For the text-containing cell, return its midpoint in [X, Y] coordinate format. 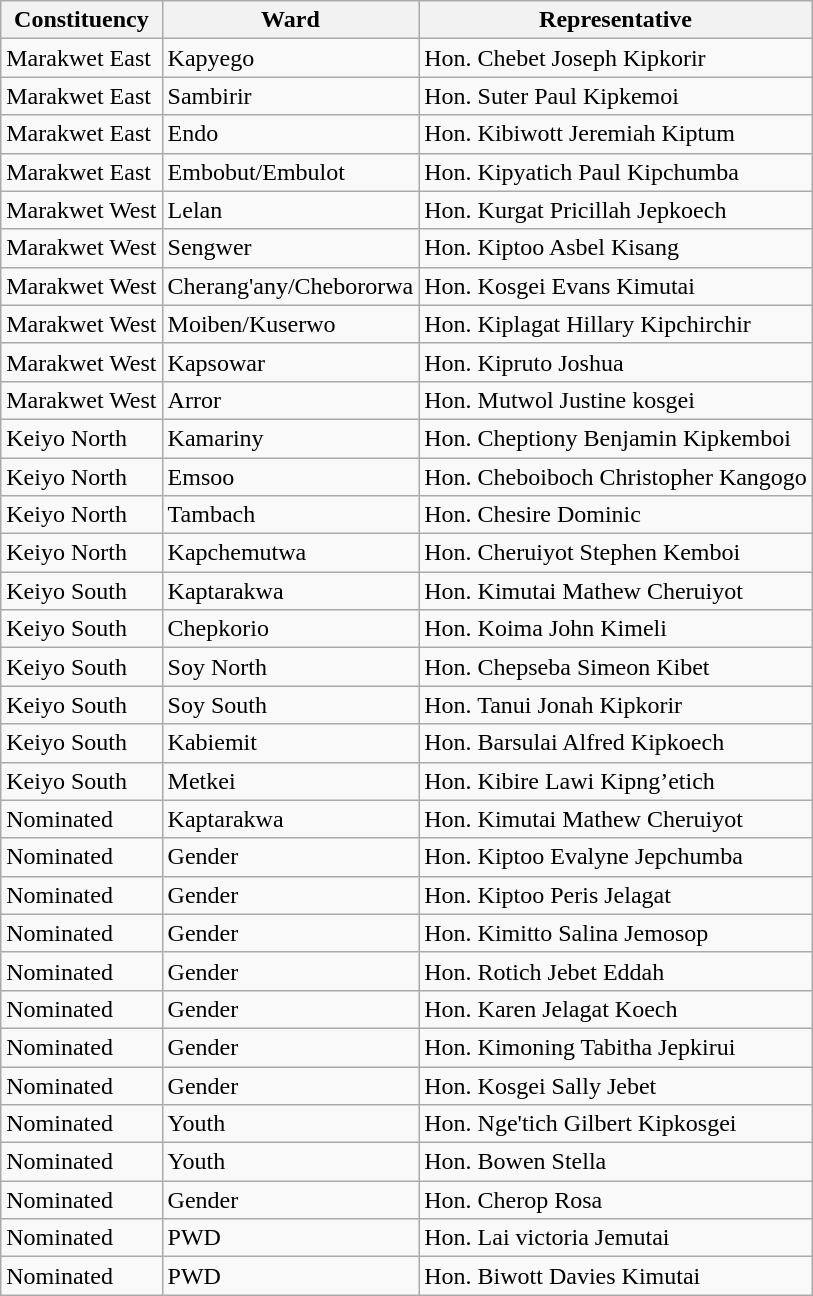
Hon. Kibiwott Jeremiah Kiptum [616, 134]
Kapyego [290, 58]
Soy South [290, 705]
Hon. Kiptoo Peris Jelagat [616, 895]
Hon. Kiptoo Evalyne Jepchumba [616, 857]
Tambach [290, 515]
Kapchemutwa [290, 553]
Sambirir [290, 96]
Hon. Cheboiboch Christopher Kangogo [616, 477]
Hon. Suter Paul Kipkemoi [616, 96]
Kabiemit [290, 743]
Emsoo [290, 477]
Embobut/Embulot [290, 172]
Hon. Kosgei Sally Jebet [616, 1085]
Hon. Kosgei Evans Kimutai [616, 286]
Hon. Kimitto Salina Jemosop [616, 933]
Soy North [290, 667]
Moiben/Kuserwo [290, 324]
Hon. Karen Jelagat Koech [616, 1009]
Hon. Rotich Jebet Eddah [616, 971]
Hon. Cheptiony Benjamin Kipkemboi [616, 438]
Kamariny [290, 438]
Hon. Chesire Dominic [616, 515]
Ward [290, 20]
Constituency [82, 20]
Metkei [290, 781]
Hon. Tanui Jonah Kipkorir [616, 705]
Hon. Nge'tich Gilbert Kipkosgei [616, 1124]
Hon. Cheruiyot Stephen Kemboi [616, 553]
Hon. Koima John Kimeli [616, 629]
Hon. Kipyatich Paul Kipchumba [616, 172]
Hon. Mutwol Justine kosgei [616, 400]
Endo [290, 134]
Chepkorio [290, 629]
Hon. Kiptoo Asbel Kisang [616, 248]
Hon. Kibire Lawi Kipng’etich [616, 781]
Sengwer [290, 248]
Hon. Biwott Davies Kimutai [616, 1276]
Hon. Cherop Rosa [616, 1200]
Hon. Bowen Stella [616, 1162]
Hon. Barsulai Alfred Kipkoech [616, 743]
Representative [616, 20]
Hon. Kipruto Joshua [616, 362]
Hon. Chebet Joseph Kipkorir [616, 58]
Hon. Kurgat Pricillah Jepkoech [616, 210]
Arror [290, 400]
Hon. Lai victoria Jemutai [616, 1238]
Lelan [290, 210]
Hon. Chepseba Simeon Kibet [616, 667]
Hon. Kiplagat Hillary Kipchirchir [616, 324]
Cherang'any/Chebororwa [290, 286]
Kapsowar [290, 362]
Hon. Kimoning Tabitha Jepkirui [616, 1047]
